Detect which cell encompasses the target text, then output its (X, Y) center coordinate. 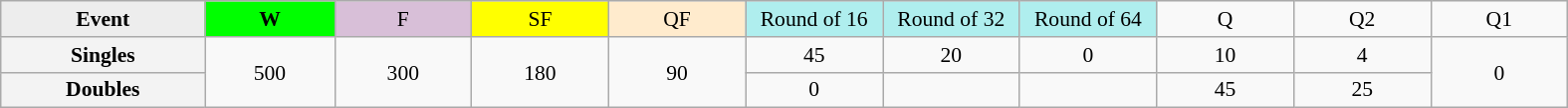
W (270, 19)
Q (1226, 19)
Round of 16 (814, 19)
Q2 (1362, 19)
Q1 (1499, 19)
SF (541, 19)
Round of 64 (1088, 19)
Singles (104, 55)
F (403, 19)
180 (541, 72)
QF (677, 19)
4 (1362, 55)
Event (104, 19)
500 (270, 72)
Doubles (104, 90)
25 (1362, 90)
90 (677, 72)
20 (951, 55)
Round of 32 (951, 19)
10 (1226, 55)
300 (403, 72)
